Capture the cell that displays the provided text and extract its [X, Y] central coordinate. 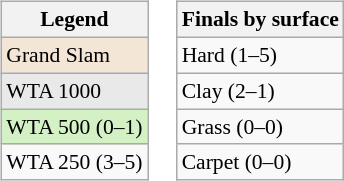
Hard (1–5) [260, 55]
WTA 500 (0–1) [74, 127]
Grass (0–0) [260, 127]
Clay (2–1) [260, 91]
Legend [74, 20]
Carpet (0–0) [260, 162]
Grand Slam [74, 55]
WTA 250 (3–5) [74, 162]
WTA 1000 [74, 91]
Finals by surface [260, 20]
